Pinpoint the cell where the given text exists, returning its (X, Y) midpoint coordinate. 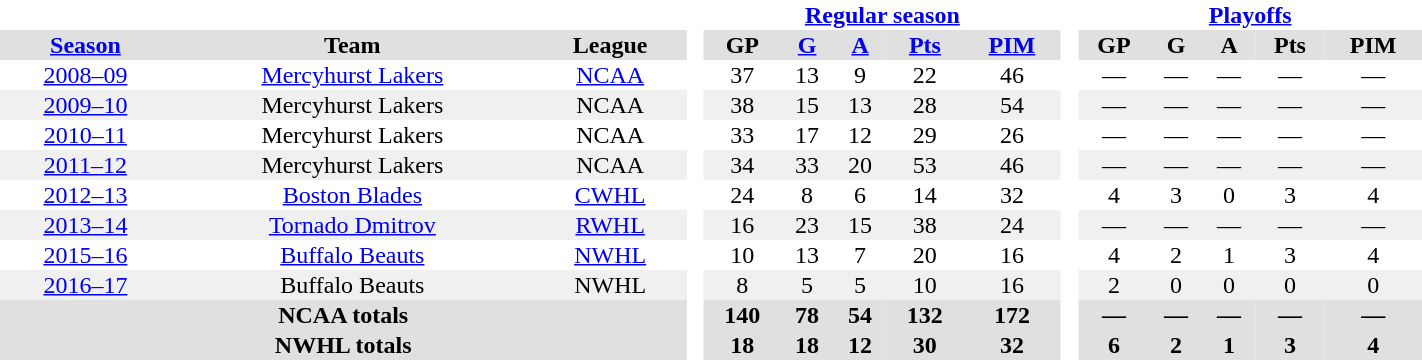
26 (1012, 135)
34 (742, 165)
CWHL (610, 195)
2012–13 (86, 195)
28 (926, 105)
Season (86, 45)
23 (808, 225)
NCAA totals (343, 315)
53 (926, 165)
League (610, 45)
Team (352, 45)
140 (742, 315)
Boston Blades (352, 195)
Playoffs (1250, 15)
37 (742, 75)
14 (926, 195)
172 (1012, 315)
17 (808, 135)
Regular season (882, 15)
2008–09 (86, 75)
132 (926, 315)
78 (808, 315)
7 (860, 255)
2011–12 (86, 165)
2013–14 (86, 225)
2015–16 (86, 255)
2009–10 (86, 105)
NWHL totals (343, 345)
29 (926, 135)
22 (926, 75)
9 (860, 75)
2010–11 (86, 135)
30 (926, 345)
Tornado Dmitrov (352, 225)
2016–17 (86, 285)
RWHL (610, 225)
